Pinpoint the cell where the given text exists, returning its (X, Y) midpoint coordinate. 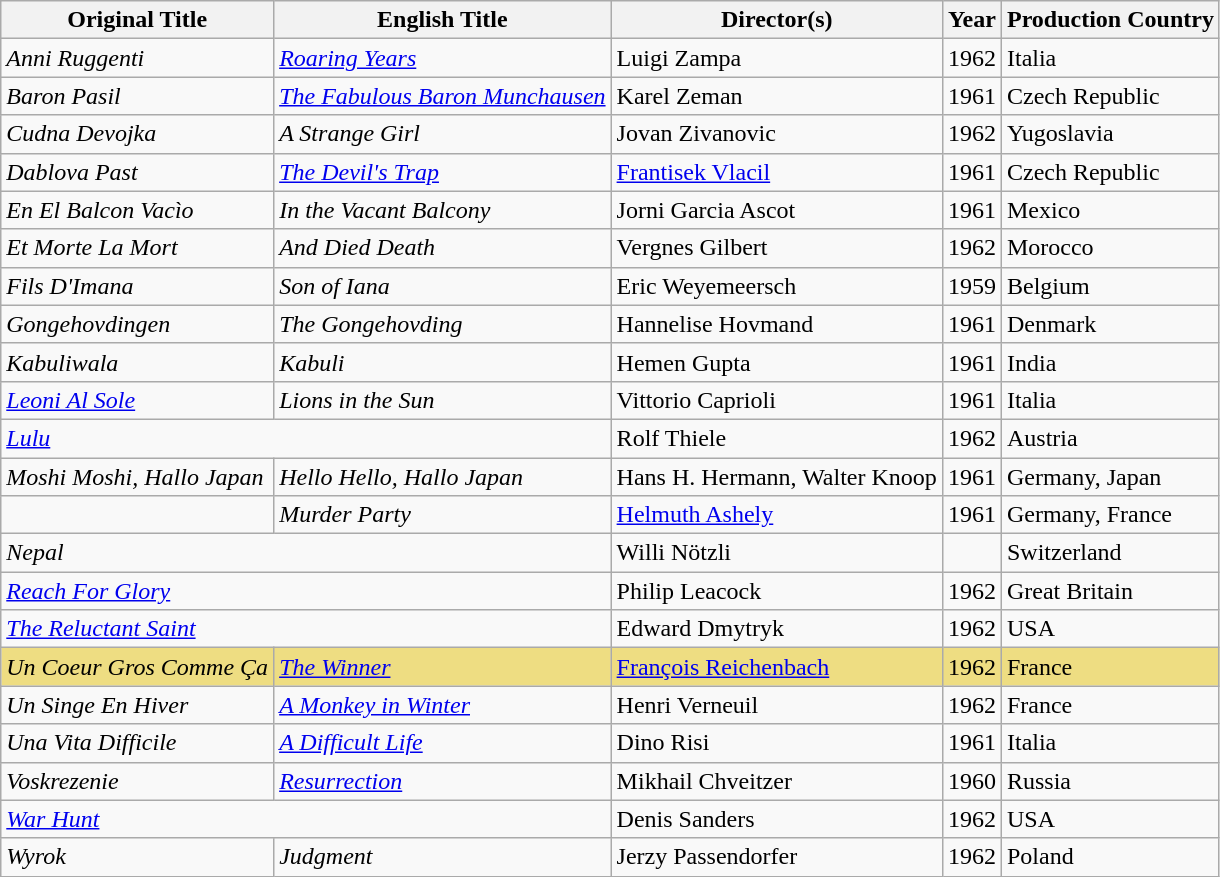
Production Country (1110, 20)
Frantisek Vlacil (776, 172)
Baron Pasil (138, 96)
Hans H. Hermann, Walter Knoop (776, 477)
English Title (442, 20)
Son of Iana (442, 286)
Hemen Gupta (776, 362)
Kabuliwala (138, 362)
1959 (972, 286)
The Fabulous Baron Munchausen (442, 96)
Vittorio Caprioli (776, 400)
1960 (972, 781)
Dino Risi (776, 743)
A Strange Girl (442, 134)
Mexico (1110, 210)
Murder Party (442, 515)
And Died Death (442, 248)
Reach For Glory (306, 591)
Jovan Zivanovic (776, 134)
Denis Sanders (776, 819)
Philip Leacock (776, 591)
Nepal (306, 553)
Russia (1110, 781)
Morocco (1110, 248)
In the Vacant Balcony (442, 210)
Et Morte La Mort (138, 248)
François Reichenbach (776, 667)
Un Coeur Gros Comme Ça (138, 667)
Wyrok (138, 857)
Cudna Devojka (138, 134)
Denmark (1110, 324)
Resurrection (442, 781)
Vergnes Gilbert (776, 248)
Jorni Garcia Ascot (776, 210)
Henri Verneuil (776, 705)
Hannelise Hovmand (776, 324)
Fils D'Imana (138, 286)
A Difficult Life (442, 743)
Original Title (138, 20)
Voskrezenie (138, 781)
Edward Dmytryk (776, 629)
Kabuli (442, 362)
The Winner (442, 667)
Jerzy Passendorfer (776, 857)
Helmuth Ashely (776, 515)
Eric Weyemeersch (776, 286)
Lions in the Sun (442, 400)
Leoni Al Sole (138, 400)
En El Balcon Vacìo (138, 210)
War Hunt (306, 819)
Yugoslavia (1110, 134)
The Reluctant Saint (306, 629)
Director(s) (776, 20)
Hello Hello, Hallo Japan (442, 477)
Anni Ruggenti (138, 58)
The Gongehovding (442, 324)
A Monkey in Winter (442, 705)
Un Singe En Hiver (138, 705)
Una Vita Difficile (138, 743)
The Devil's Trap (442, 172)
Gongehovdingen (138, 324)
Switzerland (1110, 553)
Germany, Japan (1110, 477)
Poland (1110, 857)
Luigi Zampa (776, 58)
Lulu (306, 438)
Great Britain (1110, 591)
Year (972, 20)
Moshi Moshi, Hallo Japan (138, 477)
Mikhail Chveitzer (776, 781)
Roaring Years (442, 58)
Karel Zeman (776, 96)
Willi Nötzli (776, 553)
Austria (1110, 438)
Dablova Past (138, 172)
India (1110, 362)
Rolf Thiele (776, 438)
Judgment (442, 857)
Belgium (1110, 286)
Germany, France (1110, 515)
